Find where the given text appears and provide that cell's center as [x, y] coordinate. 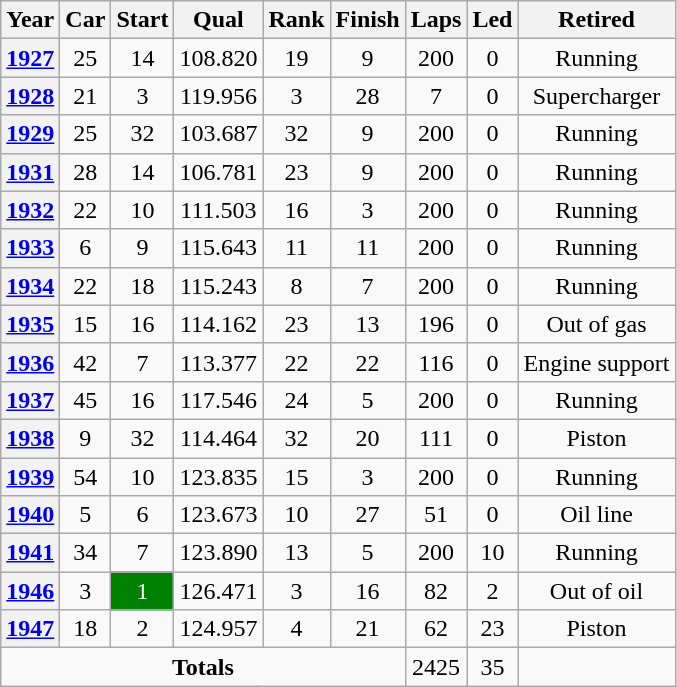
62 [436, 629]
1931 [30, 172]
24 [296, 400]
8 [296, 286]
82 [436, 591]
1928 [30, 96]
Supercharger [596, 96]
111.503 [218, 210]
116 [436, 362]
34 [86, 553]
Oil line [596, 515]
1933 [30, 248]
111 [436, 438]
Retired [596, 20]
115.643 [218, 248]
1929 [30, 134]
54 [86, 477]
Qual [218, 20]
Car [86, 20]
1947 [30, 629]
115.243 [218, 286]
2425 [436, 667]
123.835 [218, 477]
103.687 [218, 134]
108.820 [218, 58]
1934 [30, 286]
1941 [30, 553]
1 [142, 591]
1936 [30, 362]
20 [368, 438]
1932 [30, 210]
1939 [30, 477]
1938 [30, 438]
1927 [30, 58]
19 [296, 58]
27 [368, 515]
51 [436, 515]
42 [86, 362]
123.673 [218, 515]
1940 [30, 515]
114.464 [218, 438]
126.471 [218, 591]
Totals [203, 667]
Rank [296, 20]
Out of gas [596, 324]
1946 [30, 591]
196 [436, 324]
45 [86, 400]
113.377 [218, 362]
35 [492, 667]
124.957 [218, 629]
Finish [368, 20]
119.956 [218, 96]
Led [492, 20]
4 [296, 629]
117.546 [218, 400]
Year [30, 20]
106.781 [218, 172]
1937 [30, 400]
1935 [30, 324]
Start [142, 20]
Engine support [596, 362]
Laps [436, 20]
Out of oil [596, 591]
114.162 [218, 324]
123.890 [218, 553]
